Scan for the cell matching the given text and deliver its (x, y) coordinate at center. 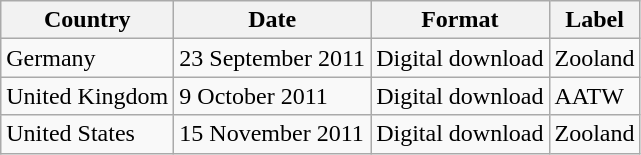
United States (88, 134)
Germany (88, 58)
United Kingdom (88, 96)
15 November 2011 (272, 134)
9 October 2011 (272, 96)
Date (272, 20)
AATW (594, 96)
Country (88, 20)
Format (460, 20)
23 September 2011 (272, 58)
Label (594, 20)
